Return the [X, Y] coordinate for the center point of the cell that contains the specified text.  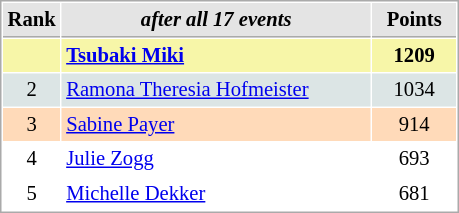
Points [414, 20]
after all 17 events [216, 20]
1209 [414, 56]
Rank [32, 20]
Ramona Theresia Hofmeister [216, 90]
693 [414, 158]
Julie Zogg [216, 158]
Tsubaki Miki [216, 56]
5 [32, 194]
Michelle Dekker [216, 194]
4 [32, 158]
914 [414, 124]
2 [32, 90]
Sabine Payer [216, 124]
681 [414, 194]
1034 [414, 90]
3 [32, 124]
